Identify which cell holds the provided text, then report its (x, y) central coordinate. 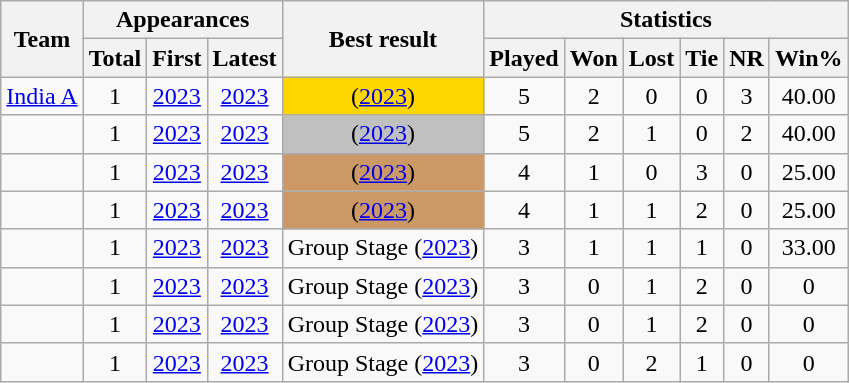
Total (115, 58)
Team (42, 39)
Statistics (666, 20)
Lost (651, 58)
First (177, 58)
Appearances (182, 20)
Tie (702, 58)
33.00 (808, 248)
Played (524, 58)
Latest (244, 58)
Won (594, 58)
Win% (808, 58)
India A (42, 96)
NR (747, 58)
Best result (383, 39)
